Pinpoint the cell where the given text exists, returning its (X, Y) midpoint coordinate. 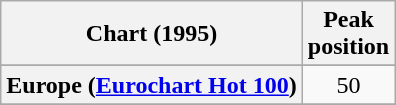
Chart (1995) (152, 34)
50 (348, 85)
Peakposition (348, 34)
Europe (Eurochart Hot 100) (152, 85)
